Return the [X, Y] coordinate for the center point of the cell that contains the specified text.  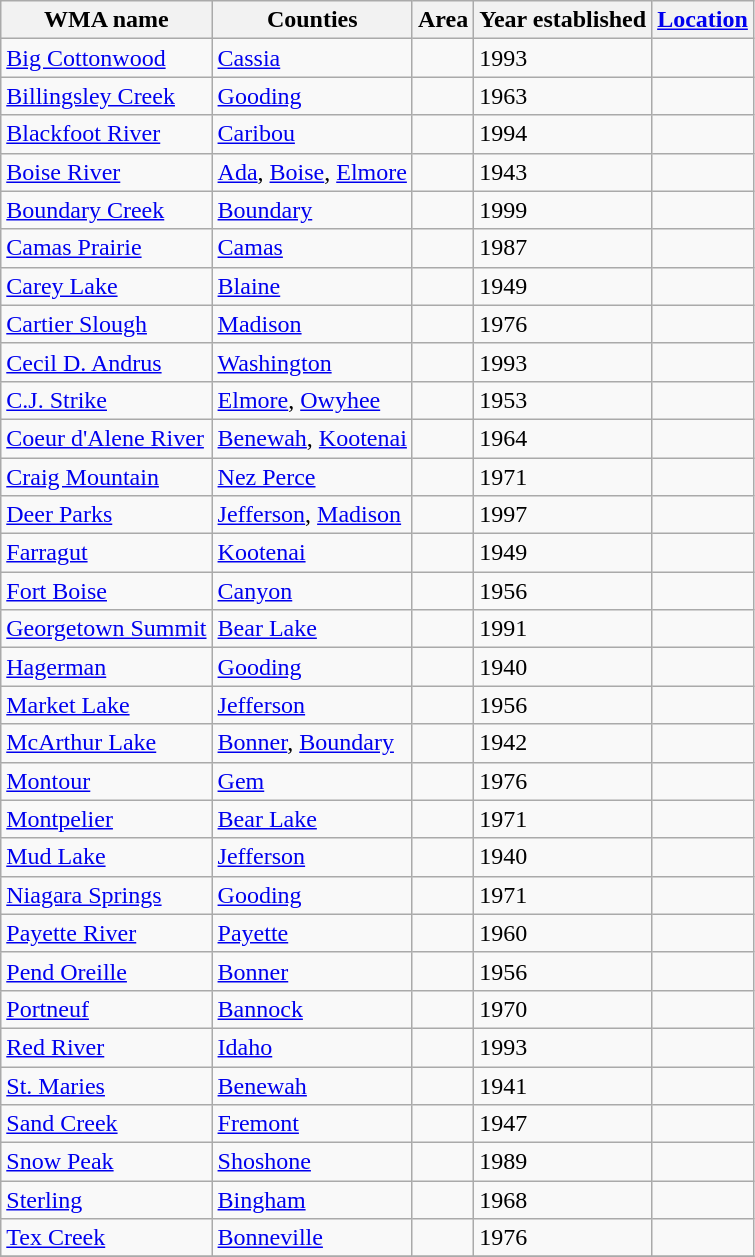
Sterling [106, 1200]
Idaho [312, 1047]
Boise River [106, 172]
Bonner, Boundary [312, 743]
1953 [563, 400]
Benewah, Kootenai [312, 438]
Shoshone [312, 1162]
1994 [563, 134]
Pend Oreille [106, 971]
Camas [312, 248]
1991 [563, 629]
Montpelier [106, 819]
1970 [563, 1009]
Washington [312, 362]
Area [442, 20]
Tex Creek [106, 1238]
Coeur d'Alene River [106, 438]
1968 [563, 1200]
Hagerman [106, 667]
Jefferson, Madison [312, 515]
Sand Creek [106, 1124]
Farragut [106, 553]
Payette [312, 933]
Boundary [312, 210]
McArthur Lake [106, 743]
Blackfoot River [106, 134]
Big Cottonwood [106, 58]
Deer Parks [106, 515]
Madison [312, 324]
Nez Perce [312, 477]
Location [703, 20]
1947 [563, 1124]
Market Lake [106, 705]
1964 [563, 438]
Cassia [312, 58]
1999 [563, 210]
Craig Mountain [106, 477]
Year established [563, 20]
1942 [563, 743]
Billingsley Creek [106, 96]
1960 [563, 933]
1989 [563, 1162]
Boundary Creek [106, 210]
Montour [106, 781]
Red River [106, 1047]
Fremont [312, 1124]
1987 [563, 248]
Georgetown Summit [106, 629]
Bingham [312, 1200]
Caribou [312, 134]
Niagara Springs [106, 895]
Elmore, Owyhee [312, 400]
Counties [312, 20]
C.J. Strike [106, 400]
Cartier Slough [106, 324]
1963 [563, 96]
Bonneville [312, 1238]
Blaine [312, 286]
1941 [563, 1085]
1943 [563, 172]
Fort Boise [106, 591]
Canyon [312, 591]
Benewah [312, 1085]
1997 [563, 515]
Ada, Boise, Elmore [312, 172]
Kootenai [312, 553]
Mud Lake [106, 857]
St. Maries [106, 1085]
Bannock [312, 1009]
Snow Peak [106, 1162]
WMA name [106, 20]
Payette River [106, 933]
Portneuf [106, 1009]
Camas Prairie [106, 248]
Cecil D. Andrus [106, 362]
Carey Lake [106, 286]
Bonner [312, 971]
Gem [312, 781]
